Capture the cell that displays the provided text and extract its (X, Y) central coordinate. 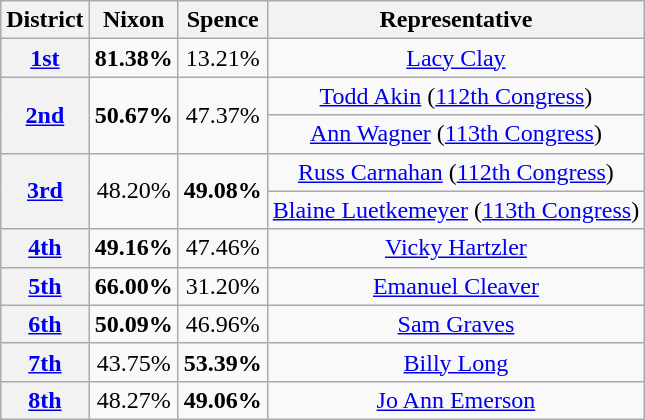
6th (45, 324)
2nd (45, 115)
Russ Carnahan (112th Congress) (456, 172)
66.00% (134, 286)
50.67% (134, 115)
Blaine Luetkemeyer (113th Congress) (456, 210)
46.96% (222, 324)
43.75% (134, 362)
5th (45, 286)
7th (45, 362)
49.08% (222, 191)
81.38% (134, 58)
Nixon (134, 20)
Vicky Hartzler (456, 248)
13.21% (222, 58)
48.20% (134, 191)
8th (45, 400)
47.37% (222, 115)
31.20% (222, 286)
Todd Akin (112th Congress) (456, 96)
47.46% (222, 248)
3rd (45, 191)
Jo Ann Emerson (456, 400)
Spence (222, 20)
District (45, 20)
Representative (456, 20)
49.06% (222, 400)
49.16% (134, 248)
Sam Graves (456, 324)
50.09% (134, 324)
53.39% (222, 362)
4th (45, 248)
48.27% (134, 400)
Billy Long (456, 362)
1st (45, 58)
Lacy Clay (456, 58)
Emanuel Cleaver (456, 286)
Ann Wagner (113th Congress) (456, 134)
